Locate the cell with the specified text and output its [x, y] center coordinate. 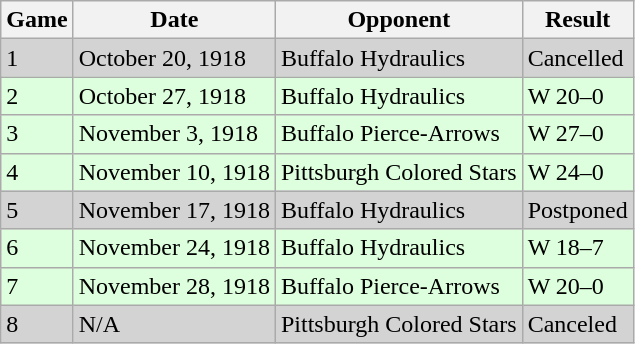
N/A [174, 324]
3 [37, 134]
6 [37, 248]
W 27–0 [578, 134]
4 [37, 172]
5 [37, 210]
Canceled [578, 324]
Result [578, 20]
W 18–7 [578, 248]
1 [37, 58]
October 27, 1918 [174, 96]
8 [37, 324]
Opponent [398, 20]
Cancelled [578, 58]
November 10, 1918 [174, 172]
November 3, 1918 [174, 134]
Postponed [578, 210]
Game [37, 20]
November 28, 1918 [174, 286]
November 17, 1918 [174, 210]
October 20, 1918 [174, 58]
7 [37, 286]
November 24, 1918 [174, 248]
2 [37, 96]
Date [174, 20]
W 24–0 [578, 172]
